Extract the (x, y) coordinate from the center of the cell holding the provided text.  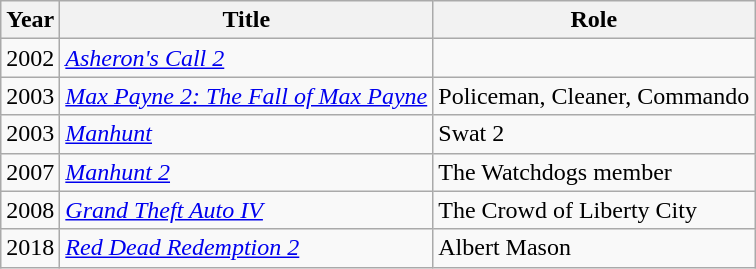
Swat 2 (594, 134)
2002 (30, 58)
Albert Mason (594, 248)
2008 (30, 210)
2018 (30, 248)
Manhunt (246, 134)
Year (30, 20)
The Crowd of Liberty City (594, 210)
Manhunt 2 (246, 172)
2007 (30, 172)
Red Dead Redemption 2 (246, 248)
Role (594, 20)
Policeman, Cleaner, Commando (594, 96)
Asheron's Call 2 (246, 58)
Max Payne 2: The Fall of Max Payne (246, 96)
Grand Theft Auto IV (246, 210)
The Watchdogs member (594, 172)
Title (246, 20)
